Return (x, y) of the center of cell containing provided text 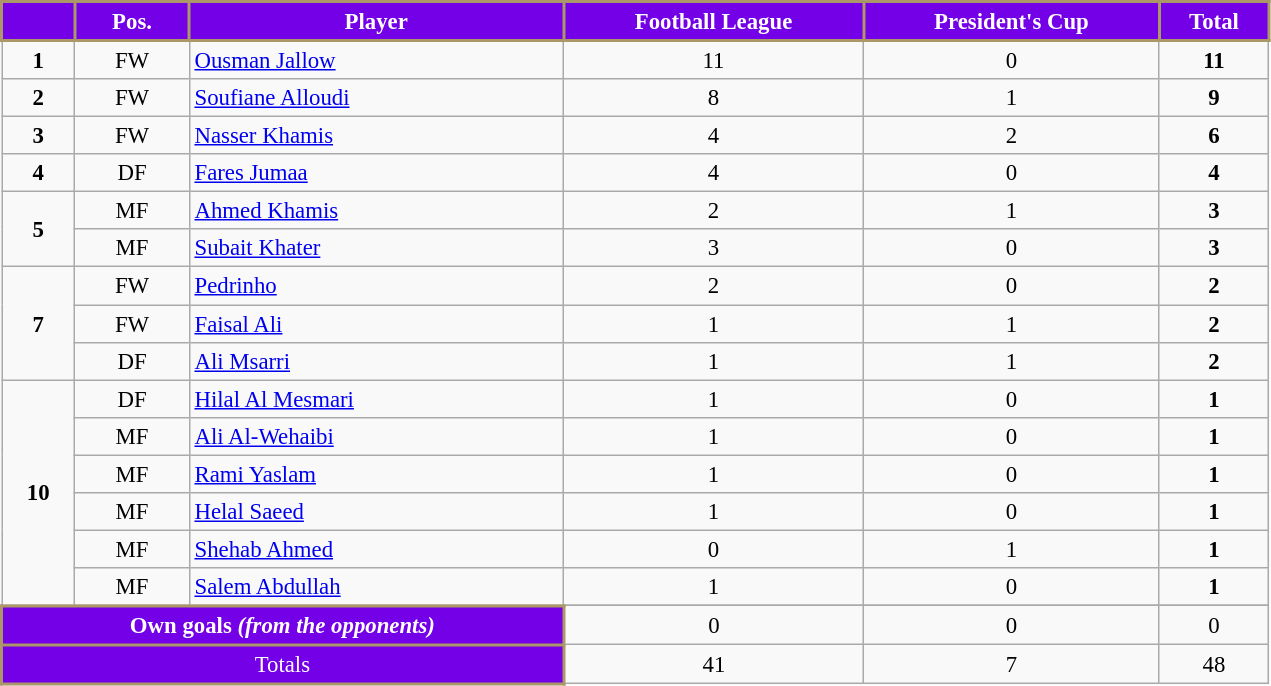
Helal Saeed (376, 512)
5 (38, 230)
Ali Msarri (376, 361)
Totals (283, 664)
8 (714, 98)
Subait Khater (376, 249)
48 (1214, 664)
Shehab Ahmed (376, 549)
Ousman Jallow (376, 60)
Nasser Khamis (376, 136)
Ali Al-Wehaibi (376, 436)
10 (38, 493)
Football League (714, 22)
6 (1214, 136)
9 (1214, 98)
41 (714, 664)
Fares Jumaa (376, 173)
Pos. (132, 22)
Rami Yaslam (376, 474)
Hilal Al Mesmari (376, 399)
President's Cup (1012, 22)
Total (1214, 22)
Ahmed Khamis (376, 211)
Pedrinho (376, 286)
Own goals (from the opponents) (283, 624)
Player (376, 22)
Faisal Ali (376, 324)
Soufiane Alloudi (376, 98)
Salem Abdullah (376, 587)
